Identify which cell holds the provided text, then report its [x, y] central coordinate. 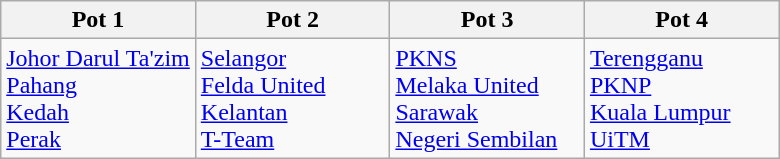
Pot 3 [488, 20]
Pot 2 [292, 20]
Johor Darul Ta'zim Pahang Kedah Perak [98, 98]
PKNS Melaka United Sarawak Negeri Sembilan [488, 98]
Pot 4 [682, 20]
Pot 1 [98, 20]
Selangor Felda United Kelantan T-Team [292, 98]
Terengganu PKNP Kuala Lumpur UiTM [682, 98]
